Return the [X, Y] coordinate for the center point of the cell that contains the specified text.  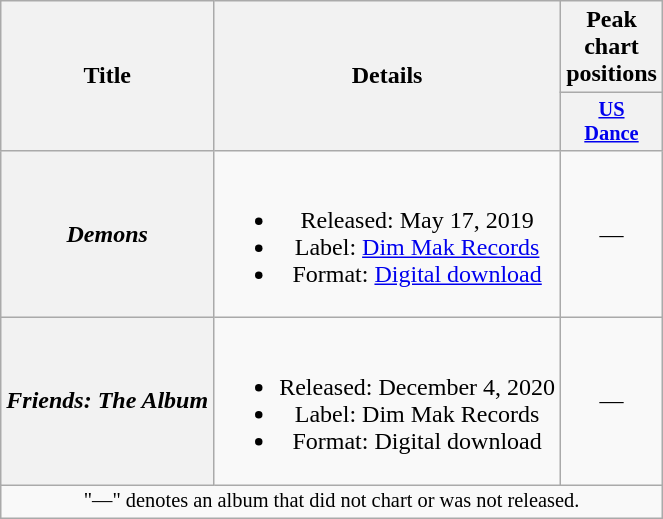
Friends: The Album [108, 402]
Title [108, 76]
Demons [108, 234]
Released: December 4, 2020Label: Dim Mak RecordsFormat: Digital download [388, 402]
USDance [612, 122]
Details [388, 76]
"—" denotes an album that did not chart or was not released. [332, 502]
Released: May 17, 2019Label: Dim Mak RecordsFormat: Digital download [388, 234]
Peak chart positions [612, 47]
